For the text-containing cell, return its midpoint in (X, Y) coordinate format. 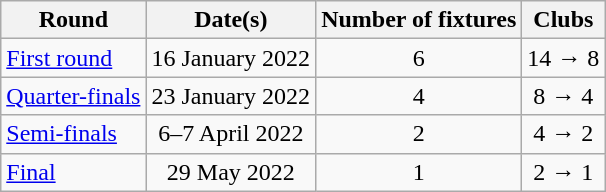
6–7 April 2022 (231, 134)
Date(s) (231, 20)
Semi-finals (74, 134)
16 January 2022 (231, 58)
4 → 2 (564, 134)
14 → 8 (564, 58)
Round (74, 20)
First round (74, 58)
Number of fixtures (419, 20)
8 → 4 (564, 96)
Final (74, 172)
Clubs (564, 20)
29 May 2022 (231, 172)
23 January 2022 (231, 96)
1 (419, 172)
Quarter-finals (74, 96)
4 (419, 96)
6 (419, 58)
2 → 1 (564, 172)
2 (419, 134)
